Provide the [X, Y] coordinate of the cell's center where the given text is located.  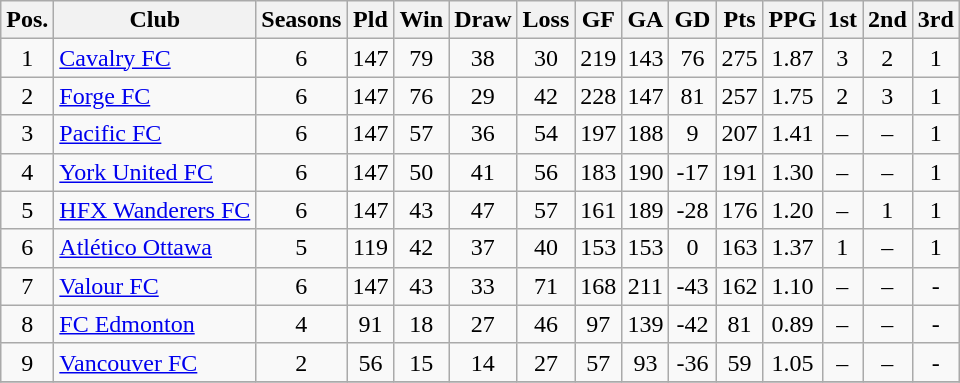
79 [422, 58]
71 [546, 286]
-36 [692, 362]
-17 [692, 172]
Vancouver FC [155, 362]
FC Edmonton [155, 324]
1.87 [792, 58]
GF [598, 20]
46 [546, 324]
190 [646, 172]
14 [483, 362]
1.37 [792, 248]
54 [546, 134]
2nd [887, 20]
59 [740, 362]
15 [422, 362]
7 [28, 286]
Atlético Ottawa [155, 248]
York United FC [155, 172]
Valour FC [155, 286]
40 [546, 248]
50 [422, 172]
257 [740, 96]
219 [598, 58]
Forge FC [155, 96]
8 [28, 324]
HFX Wanderers FC [155, 210]
1.10 [792, 286]
191 [740, 172]
189 [646, 210]
33 [483, 286]
143 [646, 58]
Cavalry FC [155, 58]
GA [646, 20]
93 [646, 362]
Pos. [28, 20]
Seasons [302, 20]
161 [598, 210]
275 [740, 58]
119 [370, 248]
18 [422, 324]
197 [598, 134]
1.05 [792, 362]
38 [483, 58]
29 [483, 96]
1.41 [792, 134]
Pld [370, 20]
Pacific FC [155, 134]
97 [598, 324]
3rd [936, 20]
139 [646, 324]
168 [598, 286]
PPG [792, 20]
Club [155, 20]
0.89 [792, 324]
-43 [692, 286]
188 [646, 134]
41 [483, 172]
1.75 [792, 96]
1st [842, 20]
Win [422, 20]
37 [483, 248]
228 [598, 96]
Draw [483, 20]
207 [740, 134]
163 [740, 248]
0 [692, 248]
Loss [546, 20]
91 [370, 324]
211 [646, 286]
162 [740, 286]
-28 [692, 210]
30 [546, 58]
36 [483, 134]
-42 [692, 324]
1.20 [792, 210]
176 [740, 210]
Pts [740, 20]
47 [483, 210]
GD [692, 20]
183 [598, 172]
1.30 [792, 172]
